From the cell containing the given text, extract its center point as (X, Y) coordinate. 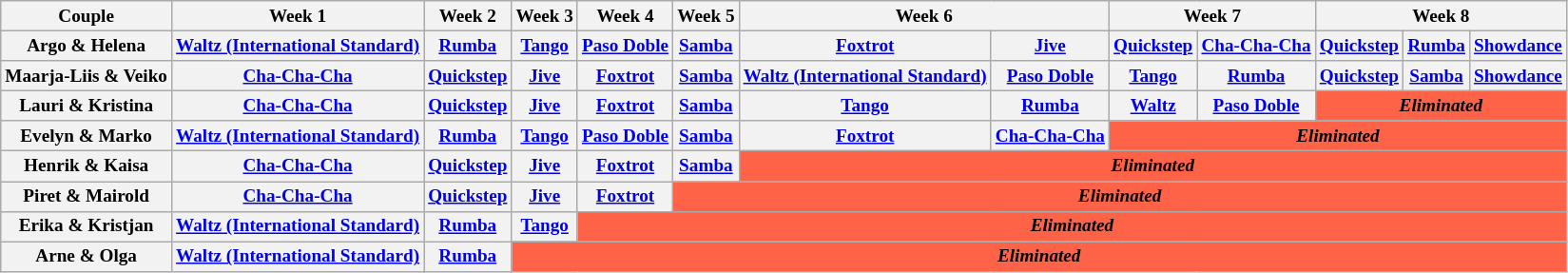
Waltz (1153, 106)
Week 8 (1441, 16)
Week 6 (924, 16)
Piret & Mairold (87, 196)
Week 1 (299, 16)
Henrik & Kaisa (87, 166)
Argo & Helena (87, 46)
Couple (87, 16)
Maarja-Liis & Veiko (87, 76)
Week 4 (625, 16)
Arne & Olga (87, 257)
Week 5 (706, 16)
Week 7 (1213, 16)
Evelyn & Marko (87, 136)
Week 2 (468, 16)
Erika & Kristjan (87, 226)
Lauri & Kristina (87, 106)
Week 3 (544, 16)
